Pinpoint the cell where the given text exists, returning its [x, y] midpoint coordinate. 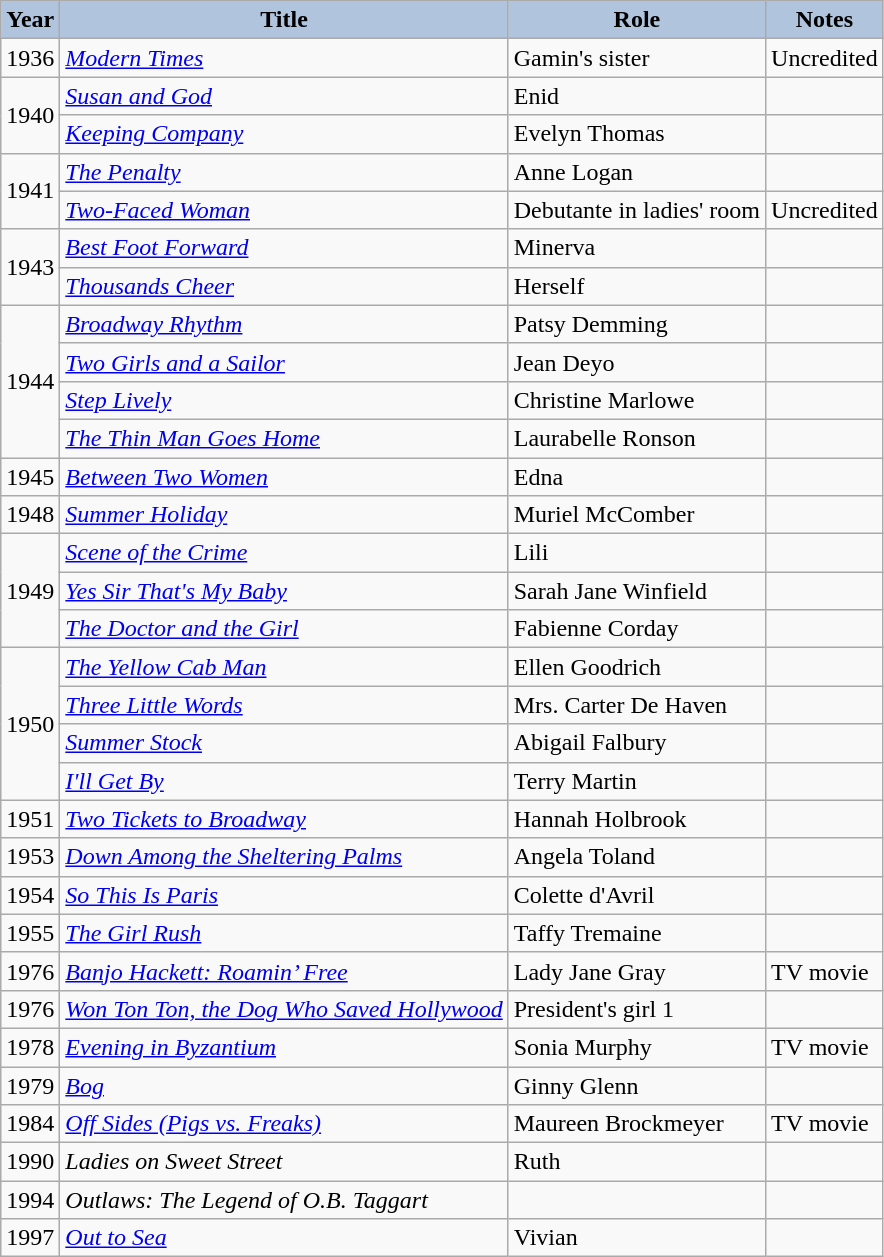
Ladies on Sweet Street [284, 1162]
Enid [636, 96]
1949 [30, 591]
Two Tickets to Broadway [284, 819]
Ruth [636, 1162]
Notes [825, 20]
Debutante in ladies' room [636, 210]
1943 [30, 267]
1953 [30, 857]
Outlaws: The Legend of O.B. Taggart [284, 1200]
1951 [30, 819]
Out to Sea [284, 1238]
Scene of the Crime [284, 553]
1990 [30, 1162]
Keeping Company [284, 134]
Won Ton Ton, the Dog Who Saved Hollywood [284, 1009]
Abigail Falbury [636, 743]
Sarah Jane Winfield [636, 591]
Off Sides (Pigs vs. Freaks) [284, 1124]
1984 [30, 1124]
Vivian [636, 1238]
1994 [30, 1200]
The Thin Man Goes Home [284, 438]
1950 [30, 724]
Christine Marlowe [636, 400]
1945 [30, 477]
Two-Faced Woman [284, 210]
Hannah Holbrook [636, 819]
Best Foot Forward [284, 248]
Gamin's sister [636, 58]
Fabienne Corday [636, 629]
Colette d'Avril [636, 895]
1955 [30, 933]
Thousands Cheer [284, 286]
1944 [30, 381]
President's girl 1 [636, 1009]
Role [636, 20]
I'll Get By [284, 781]
Lady Jane Gray [636, 971]
1979 [30, 1085]
Patsy Demming [636, 324]
Three Little Words [284, 705]
Evelyn Thomas [636, 134]
The Girl Rush [284, 933]
Modern Times [284, 58]
1940 [30, 115]
1954 [30, 895]
Summer Holiday [284, 515]
Bog [284, 1085]
Ellen Goodrich [636, 667]
Angela Toland [636, 857]
Jean Deyo [636, 362]
Susan and God [284, 96]
Lili [636, 553]
The Penalty [284, 172]
Two Girls and a Sailor [284, 362]
Step Lively [284, 400]
Down Among the Sheltering Palms [284, 857]
1997 [30, 1238]
Minerva [636, 248]
Banjo Hackett: Roamin’ Free [284, 971]
1948 [30, 515]
Between Two Women [284, 477]
The Doctor and the Girl [284, 629]
Maureen Brockmeyer [636, 1124]
Summer Stock [284, 743]
1936 [30, 58]
1978 [30, 1047]
1941 [30, 191]
The Yellow Cab Man [284, 667]
Anne Logan [636, 172]
So This Is Paris [284, 895]
Sonia Murphy [636, 1047]
Broadway Rhythm [284, 324]
Title [284, 20]
Year [30, 20]
Mrs. Carter De Haven [636, 705]
Taffy Tremaine [636, 933]
Edna [636, 477]
Muriel McComber [636, 515]
Laurabelle Ronson [636, 438]
Yes Sir That's My Baby [284, 591]
Ginny Glenn [636, 1085]
Terry Martin [636, 781]
Evening in Byzantium [284, 1047]
Herself [636, 286]
